Determine the [x, y] coordinate at the center of the cell enclosing the given text.  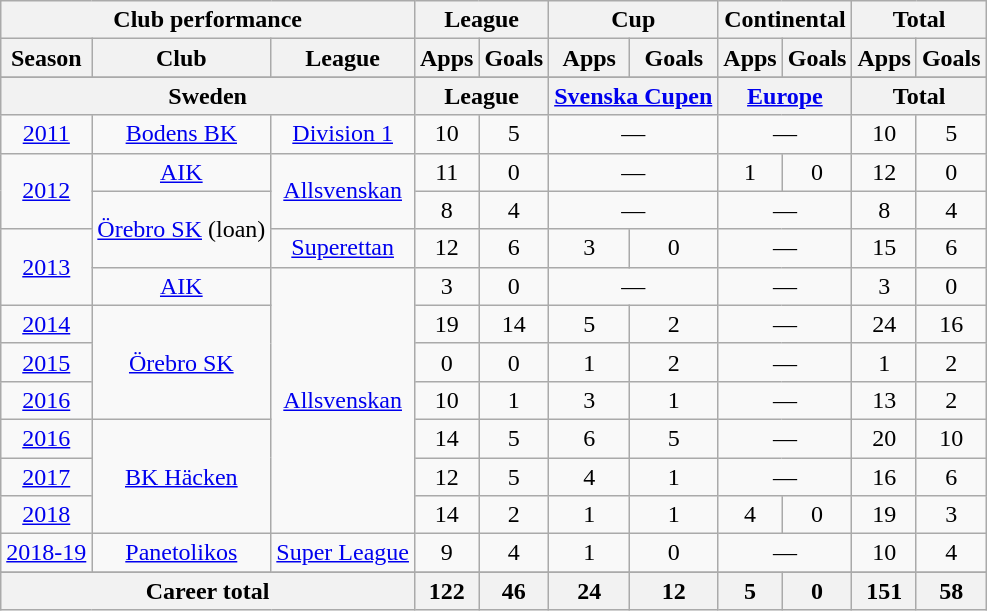
58 [951, 591]
15 [884, 248]
20 [884, 438]
Continental [785, 20]
11 [446, 172]
Europe [785, 96]
Örebro SK (loan) [182, 229]
2018 [46, 515]
Division 1 [343, 134]
Örebro SK [182, 362]
Cup [634, 20]
46 [514, 591]
Sweden [208, 96]
Bodens BK [182, 134]
9 [446, 553]
Club performance [208, 20]
Panetolikos [182, 553]
2012 [46, 191]
2018-19 [46, 553]
2015 [46, 362]
2013 [46, 267]
Superettan [343, 248]
151 [884, 591]
Svenska Cupen [634, 96]
Career total [208, 591]
122 [446, 591]
Season [46, 58]
Super League [343, 553]
2011 [46, 134]
2014 [46, 324]
Club [182, 58]
13 [884, 400]
2017 [46, 477]
BK Häcken [182, 476]
